From the cell containing the given text, extract its center point as (X, Y) coordinate. 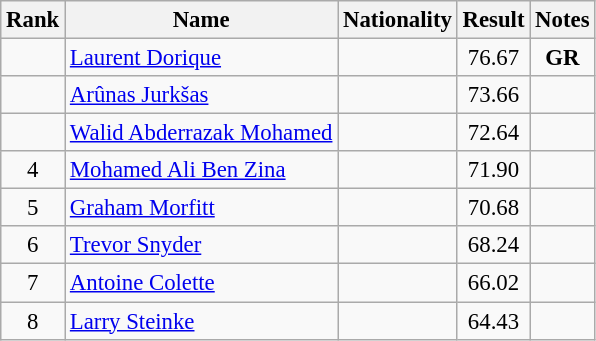
6 (33, 245)
Name (202, 20)
66.02 (494, 283)
GR (562, 58)
70.68 (494, 208)
Trevor Snyder (202, 245)
71.90 (494, 170)
68.24 (494, 245)
Arûnas Jurkšas (202, 95)
Rank (33, 20)
Antoine Colette (202, 283)
76.67 (494, 58)
Nationality (398, 20)
Walid Abderrazak Mohamed (202, 133)
Notes (562, 20)
Mohamed Ali Ben Zina (202, 170)
Laurent Dorique (202, 58)
8 (33, 321)
72.64 (494, 133)
5 (33, 208)
Larry Steinke (202, 321)
7 (33, 283)
73.66 (494, 95)
Result (494, 20)
4 (33, 170)
64.43 (494, 321)
Graham Morfitt (202, 208)
